Scan for the cell matching the given text and deliver its (X, Y) coordinate at center. 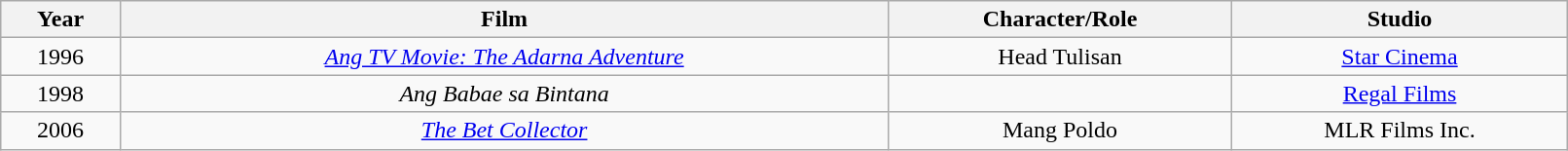
Head Tulisan (1060, 57)
The Bet Collector (504, 131)
Film (504, 19)
Studio (1400, 19)
Year (60, 19)
1996 (60, 57)
1998 (60, 94)
Star Cinema (1400, 57)
Regal Films (1400, 94)
2006 (60, 131)
Ang TV Movie: The Adarna Adventure (504, 57)
MLR Films Inc. (1400, 131)
Ang Babae sa Bintana (504, 94)
Mang Poldo (1060, 131)
Character/Role (1060, 19)
